Find where the given text appears and provide that cell's center as [x, y] coordinate. 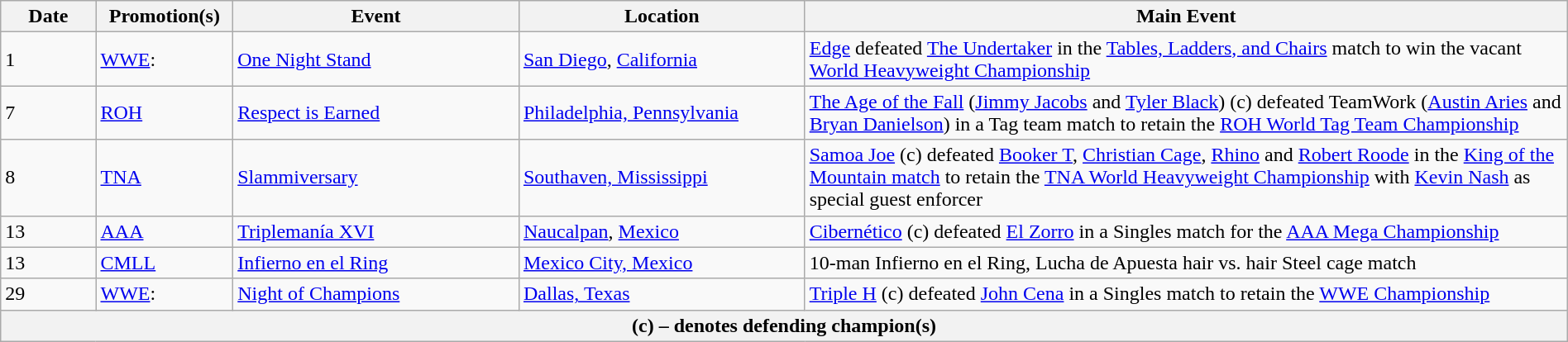
29 [48, 294]
7 [48, 112]
1 [48, 59]
TNA [165, 178]
Triplemanía XVI [376, 231]
AAA [165, 231]
Naucalpan, Mexico [662, 231]
(c) – denotes defending champion(s) [784, 325]
CMLL [165, 263]
Infierno en el Ring [376, 263]
Triple H (c) defeated John Cena in a Singles match to retain the WWE Championship [1186, 294]
8 [48, 178]
Slammiversary [376, 178]
Promotion(s) [165, 17]
San Diego, California [662, 59]
ROH [165, 112]
Event [376, 17]
Mexico City, Mexico [662, 263]
Night of Champions [376, 294]
Southaven, Mississippi [662, 178]
Respect is Earned [376, 112]
Dallas, Texas [662, 294]
Edge defeated The Undertaker in the Tables, Ladders, and Chairs match to win the vacant World Heavyweight Championship [1186, 59]
Main Event [1186, 17]
Cibernético (c) defeated El Zorro in a Singles match for the AAA Mega Championship [1186, 231]
Philadelphia, Pennsylvania [662, 112]
Location [662, 17]
Date [48, 17]
One Night Stand [376, 59]
10-man Infierno en el Ring, Lucha de Apuesta hair vs. hair Steel cage match [1186, 263]
